From the cell containing the given text, extract its center point as [X, Y] coordinate. 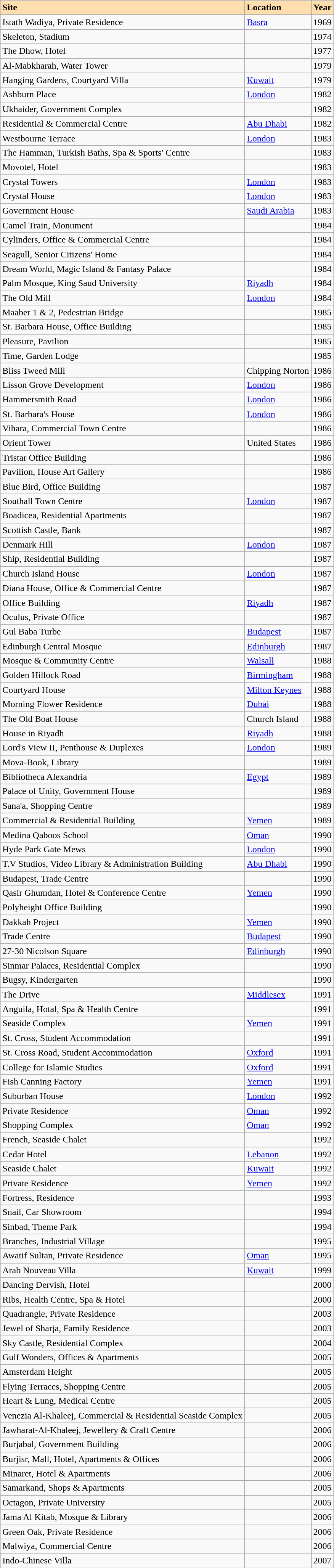
Egypt [278, 777]
Lisson Grove Development [123, 385]
Basra [278, 22]
Ukhaider, Government Complex [123, 109]
Dakkah Project [123, 922]
Maaber 1 & 2, Pedestrian Bridge [123, 312]
Time, Garden Lodge [123, 356]
Mosque & Community Centre [123, 661]
Golden Hillock Road [123, 675]
Indo-Chinese Villa [123, 1560]
Orient Tower [123, 443]
Birmingham [278, 675]
Walsall [278, 661]
Fish Canning Factory [123, 1081]
T.V Studios, Video Library & Administration Building [123, 864]
Crystal Towers [123, 182]
Dubai [278, 704]
Year [323, 8]
Al-Mabkharah, Water Tower [123, 66]
Trade Centre [123, 937]
Amsterdam Height [123, 1372]
Westbourne Terrace [123, 138]
Crystal House [123, 196]
The Old Mill [123, 298]
1993 [323, 1198]
Qasir Ghumdan, Hotel & Conference Centre [123, 893]
Site [123, 8]
Middlesex [278, 994]
United States [278, 443]
Shopping Complex [123, 1125]
Movotel, Hotel [123, 167]
Mova-Book, Library [123, 762]
The Hamman, Turkish Baths, Spa & Sports' Centre [123, 153]
Sinmar Palaces, Residential Complex [123, 966]
Bibliotheca Alexandria [123, 777]
Seaside Chalet [123, 1169]
Samarkand, Shops & Apartments [123, 1488]
2007 [323, 1560]
Burjisr, Mall, Hotel, Apartments & Offices [123, 1459]
Dancing Dervish, Hotel [123, 1285]
Morning Flower Residence [123, 704]
Minaret, Hotel & Apartments [123, 1473]
Milton Keynes [278, 690]
Scottish Castle, Bank [123, 530]
Ribs, Health Centre, Spa & Hotel [123, 1299]
Courtyard House [123, 690]
French, Seaside Chalet [123, 1140]
Sinbad, Theme Park [123, 1227]
Burjabal, Government Building [123, 1444]
Seagull, Senior Citizens' Home [123, 254]
Vihara, Commercial Town Centre [123, 429]
Tristar Office Building [123, 458]
Medina Qaboos School [123, 835]
Snail, Car Showroom [123, 1212]
Edinburgh Central Mosque [123, 646]
Pleasure, Pavilion [123, 341]
House in Riyadh [123, 733]
Chipping Norton [278, 370]
Jewel of Sharja, Family Residence [123, 1328]
Hyde Park Gate Mews [123, 849]
1969 [323, 22]
St. Barbara House, Office Building [123, 327]
St. Barbara's House [123, 414]
Green Oak, Private Residence [123, 1531]
Bugsy, Kindergarten [123, 980]
Lord's View II, Penthouse & Duplexes [123, 748]
Lebanon [278, 1154]
Sky Castle, Residential Complex [123, 1343]
Polyheight Office Building [123, 908]
Istath Wadiya, Private Residence [123, 22]
Awatif Sultan, Private Residence [123, 1256]
Venezia Al-Khaleej, Commercial & Residential Seaside Complex [123, 1415]
Jama Al Kitab, Mosque & Library [123, 1517]
Bliss Tweed Mill [123, 370]
Dream World, Magic Island & Fantasy Palace [123, 269]
Malwiya, Commercial Centre [123, 1546]
2004 [323, 1343]
Church Island House [123, 574]
Blue Bird, Office Building [123, 487]
Cylinders, Office & Commercial Centre [123, 240]
Saudi Arabia [278, 211]
Quadrangle, Private Residence [123, 1314]
1977 [323, 51]
Church Island [278, 719]
Arab Nouveau Villa [123, 1270]
Boadicea, Residential Apartments [123, 516]
The Old Boat House [123, 719]
College for Islamic Studies [123, 1067]
Palm Mosque, King Saud University [123, 283]
Ashburn Place [123, 95]
Diana House, Office & Commercial Centre [123, 588]
Southall Town Centre [123, 501]
The Dhow, Hotel [123, 51]
Seaside Complex [123, 1023]
Oculus, Private Office [123, 617]
Government House [123, 211]
Budapest, Trade Centre [123, 878]
Palace of Unity, Government House [123, 791]
Heart & Lung, Medical Centre [123, 1401]
Commercial & Residential Building [123, 820]
Location [278, 8]
Gul Baba Turbe [123, 631]
1974 [323, 37]
Branches, Industrial Village [123, 1241]
Camel Train, Monument [123, 225]
Residential & Commercial Centre [123, 124]
Sana'a, Shopping Centre [123, 806]
Ship, Residential Building [123, 559]
Flying Terraces, Shopping Centre [123, 1386]
Anguila, Hotal, Spa & Health Centre [123, 1009]
1999 [323, 1270]
27-30 Nicolson Square [123, 951]
St. Cross Road, Student Accommodation [123, 1052]
Hanging Gardens, Courtyard Villa [123, 80]
Office Building [123, 602]
Gulf Wonders, Offices & Apartments [123, 1358]
Octagon, Private University [123, 1502]
St. Cross, Student Accommodation [123, 1038]
Pavilion, House Art Gallery [123, 472]
Fortress, Residence [123, 1198]
Suburban House [123, 1096]
Jawharat-Al-Khaleej, Jewellery & Craft Centre [123, 1430]
Cedar Hotel [123, 1154]
Skeleton, Stadium [123, 37]
Hammersmith Road [123, 399]
Denmark Hill [123, 545]
The Drive [123, 994]
